Scan for the cell matching the given text and deliver its (x, y) coordinate at center. 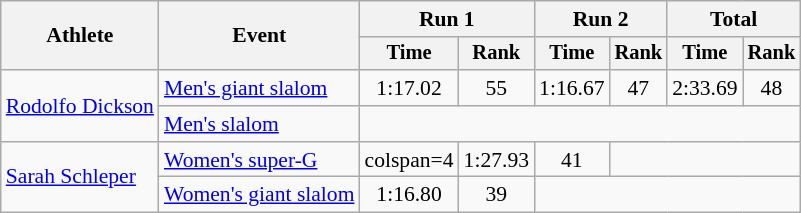
Event (260, 36)
Men's slalom (260, 124)
1:16.80 (410, 195)
Total (734, 19)
colspan=4 (410, 160)
Rodolfo Dickson (80, 106)
41 (572, 160)
39 (496, 195)
1:27.93 (496, 160)
Men's giant slalom (260, 88)
Sarah Schleper (80, 178)
Women's super-G (260, 160)
Run 1 (448, 19)
Athlete (80, 36)
2:33.69 (704, 88)
47 (639, 88)
Run 2 (600, 19)
55 (496, 88)
Women's giant slalom (260, 195)
1:16.67 (572, 88)
48 (772, 88)
1:17.02 (410, 88)
